Pinpoint the cell where the given text exists, returning its [X, Y] midpoint coordinate. 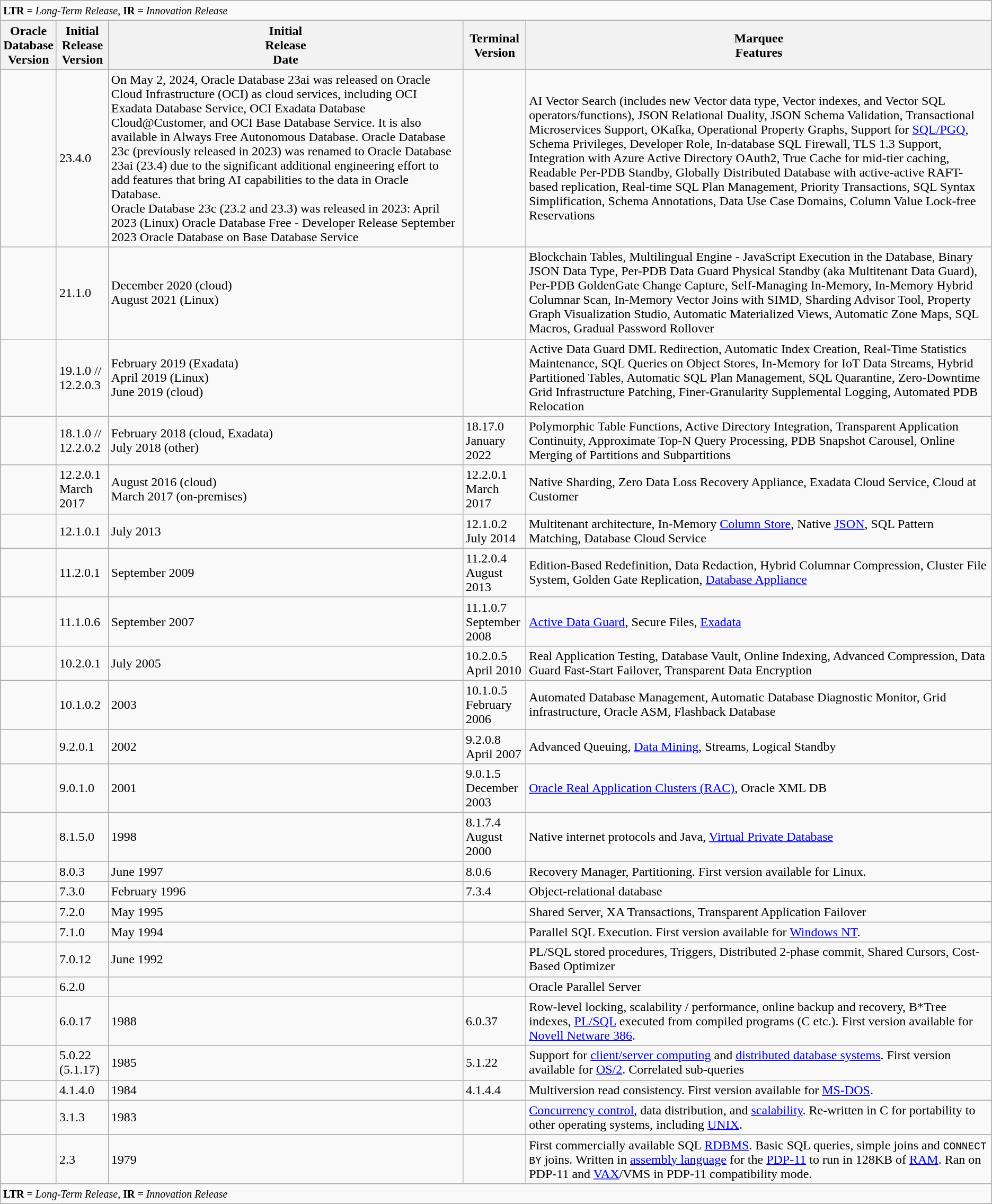
11.2.0.1 [82, 573]
11.2.0.4August 2013 [495, 573]
Native Sharding, Zero Data Loss Recovery Appliance, Exadata Cloud Service, Cloud at Customer [759, 489]
4.1.4.4 [495, 1090]
2003 [285, 705]
Oracle Database Version [29, 45]
10.1.0.2 [82, 705]
1985 [285, 1062]
Parallel SQL Execution. First version available for Windows NT. [759, 932]
10.2.0.5April 2010 [495, 663]
7.2.0 [82, 912]
Concurrency control, data distribution, and scalability. Re-written in C for portability to other operating systems, including UNIX. [759, 1118]
1979 [285, 1159]
February 1996 [285, 892]
Active Data Guard, Secure Files, Exadata [759, 621]
7.1.0 [82, 932]
Real Application Testing, Database Vault, Online Indexing, Advanced Compression, Data Guard Fast-Start Failover, Transparent Data Encryption [759, 663]
18.17.0January 2022 [495, 441]
4.1.4.0 [82, 1090]
9.2.0.8April 2007 [495, 746]
11.1.0.6 [82, 621]
6.2.0 [82, 987]
Shared Server, XA Transactions, Transparent Application Failover [759, 912]
December 2020 (cloud)August 2021 (Linux) [285, 293]
2.3 [82, 1159]
Multiversion read consistency. First version available for MS-DOS. [759, 1090]
June 1997 [285, 872]
Advanced Queuing, Data Mining, Streams, Logical Standby [759, 746]
July 2005 [285, 663]
September 2009 [285, 573]
Initial Release Version [82, 45]
1988 [285, 1021]
9.2.0.1 [82, 746]
February 2018 (cloud, Exadata)July 2018 (other) [285, 441]
3.1.3 [82, 1118]
6.0.37 [495, 1021]
9.0.1.0 [82, 788]
19.1.0 // 12.2.0.3 [82, 377]
5.1.22 [495, 1062]
July 2013 [285, 531]
Support for client/server computing and distributed database systems. First version available for OS/2. Correlated sub-queries [759, 1062]
10.2.0.1 [82, 663]
9.0.1.5December 2003 [495, 788]
Native internet protocols and Java, Virtual Private Database [759, 837]
Recovery Manager, Partitioning. First version available for Linux. [759, 872]
12.1.0.2July 2014 [495, 531]
21.1.0 [82, 293]
PL/SQL stored procedures, Triggers, Distributed 2-phase commit, Shared Cursors, Cost-Based Optimizer [759, 960]
12.1.0.1 [82, 531]
May 1994 [285, 932]
7.3.0 [82, 892]
2001 [285, 788]
September 2007 [285, 621]
Oracle Parallel Server [759, 987]
Edition-Based Redefinition, Data Redaction, Hybrid Columnar Compression, Cluster File System, Golden Gate Replication, Database Appliance [759, 573]
Multitenant architecture, In-Memory Column Store, Native JSON, SQL Pattern Matching, Database Cloud Service [759, 531]
5.0.22 (5.1.17) [82, 1062]
23.4.0 [82, 158]
8.0.3 [82, 872]
Marquee Features [759, 45]
8.1.7.4August 2000 [495, 837]
18.1.0 // 12.2.0.2 [82, 441]
1984 [285, 1090]
2002 [285, 746]
1998 [285, 837]
7.3.4 [495, 892]
August 2016 (cloud)March 2017 (on-premises) [285, 489]
8.1.5.0 [82, 837]
6.0.17 [82, 1021]
11.1.0.7September 2008 [495, 621]
Automated Database Management, Automatic Database Diagnostic Monitor, Grid infrastructure, Oracle ASM, Flashback Database [759, 705]
8.0.6 [495, 872]
Object-relational database [759, 892]
1983 [285, 1118]
Initial Release Date [285, 45]
7.0.12 [82, 960]
Oracle Real Application Clusters (RAC), Oracle XML DB [759, 788]
May 1995 [285, 912]
Terminal Version [495, 45]
February 2019 (Exadata)April 2019 (Linux) June 2019 (cloud) [285, 377]
10.1.0.5February 2006 [495, 705]
June 1992 [285, 960]
